Identify which cell holds the provided text, then report its (X, Y) central coordinate. 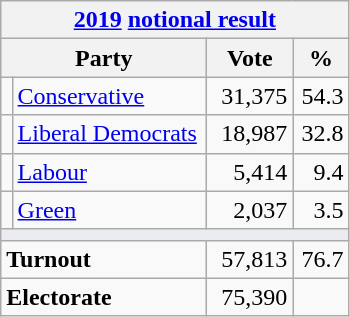
54.3 (321, 96)
Turnout (104, 259)
3.5 (321, 210)
2019 notional result (175, 20)
Liberal Democrats (110, 134)
Labour (110, 172)
% (321, 58)
Electorate (104, 297)
31,375 (250, 96)
75,390 (250, 297)
9.4 (321, 172)
Green (110, 210)
18,987 (250, 134)
57,813 (250, 259)
Vote (250, 58)
32.8 (321, 134)
Conservative (110, 96)
5,414 (250, 172)
76.7 (321, 259)
2,037 (250, 210)
Party (104, 58)
